Find where the given text appears and provide that cell's center as [X, Y] coordinate. 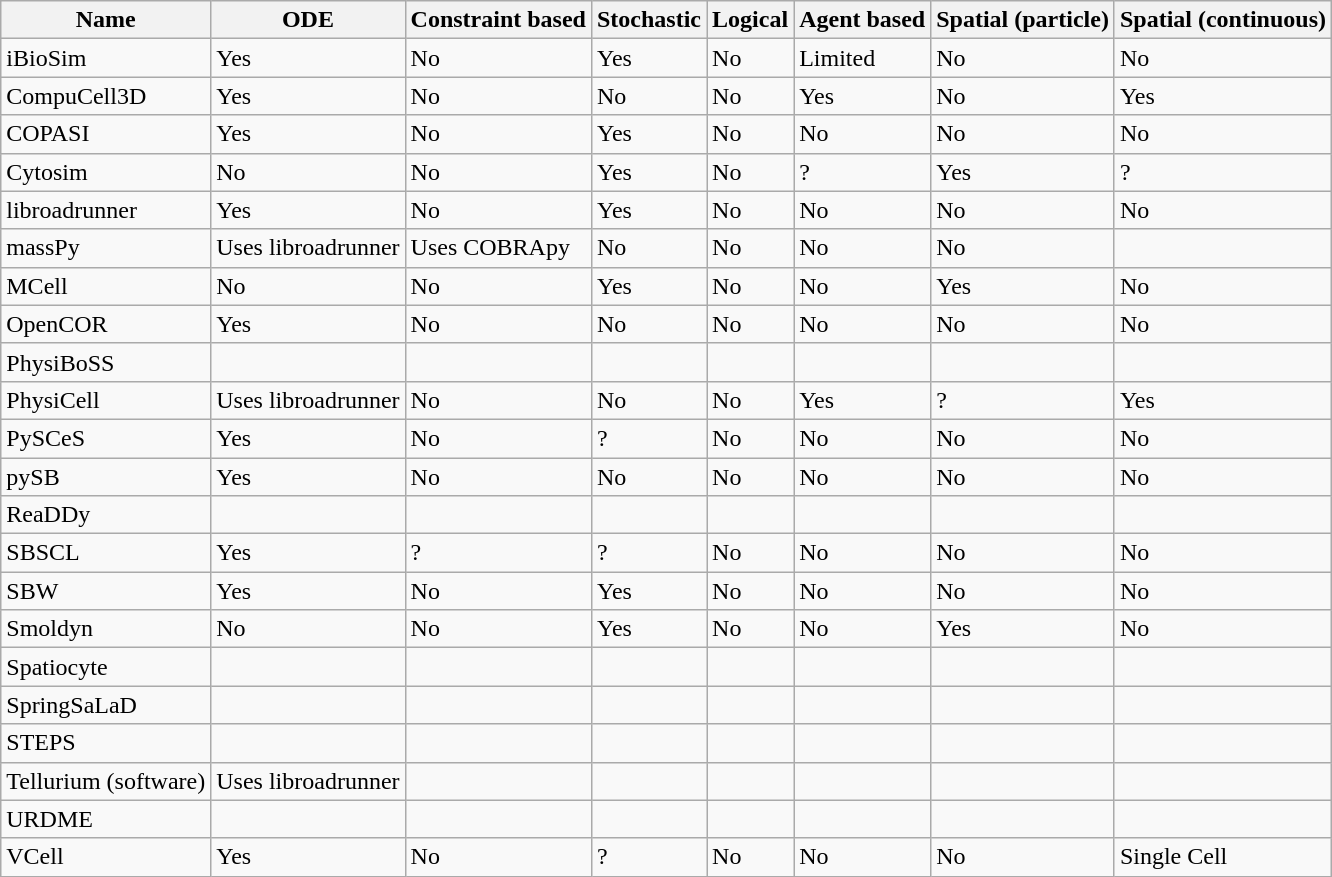
pySB [106, 477]
Smoldyn [106, 629]
URDME [106, 819]
Spatiocyte [106, 667]
Single Cell [1222, 857]
Name [106, 20]
PySCeS [106, 438]
ReaDDy [106, 515]
Uses COBRApy [498, 248]
Spatial (continuous) [1222, 20]
Logical [750, 20]
libroadrunner [106, 210]
CompuCell3D [106, 96]
iBioSim [106, 58]
VCell [106, 857]
SBSCL [106, 553]
Agent based [862, 20]
MCell [106, 286]
PhysiBoSS [106, 362]
Tellurium (software) [106, 781]
SpringSaLaD [106, 705]
massPy [106, 248]
Limited [862, 58]
SBW [106, 591]
COPASI [106, 134]
Constraint based [498, 20]
STEPS [106, 743]
Cytosim [106, 172]
Spatial (particle) [1023, 20]
OpenCOR [106, 324]
ODE [308, 20]
Stochastic [648, 20]
PhysiCell [106, 400]
